Scan for the cell matching the given text and deliver its (X, Y) coordinate at center. 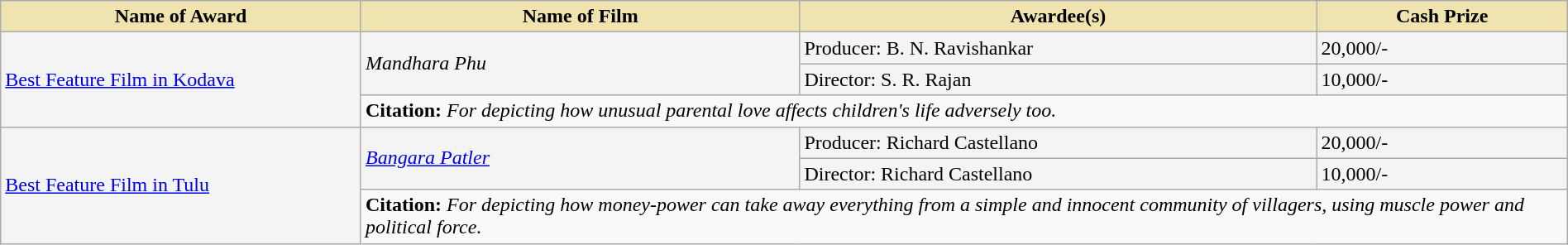
Name of Award (181, 17)
Mandhara Phu (580, 64)
Cash Prize (1442, 17)
Producer: B. N. Ravishankar (1059, 48)
Best Feature Film in Tulu (181, 185)
Name of Film (580, 17)
Bangara Patler (580, 158)
Citation: For depicting how unusual parental love affects children's life adversely too. (964, 111)
Producer: Richard Castellano (1059, 142)
Director: Richard Castellano (1059, 174)
Awardee(s) (1059, 17)
Director: S. R. Rajan (1059, 79)
Best Feature Film in Kodava (181, 79)
